Output the (X, Y) coordinate of the center of the cell containing the given text.  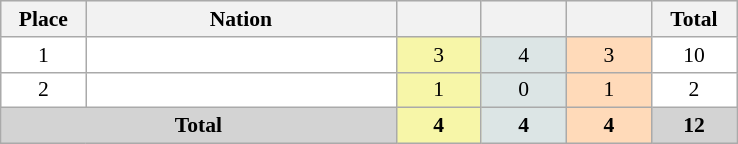
0 (524, 90)
10 (694, 55)
12 (694, 126)
Nation (241, 19)
Place (44, 19)
